Extract the (x, y) coordinate from the center of the cell holding the provided text.  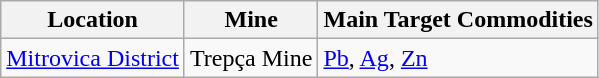
Main Target Commodities (458, 20)
Trepça Mine (251, 58)
Mitrovica District (93, 58)
Pb, Ag, Zn (458, 58)
Mine (251, 20)
Location (93, 20)
